Determine the (x, y) coordinate at the center of the cell enclosing the given text.  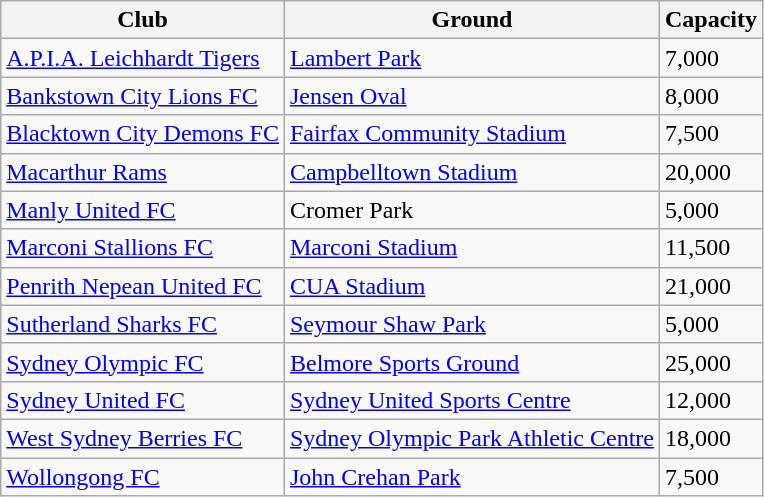
Wollongong FC (143, 477)
A.P.I.A. Leichhardt Tigers (143, 58)
Fairfax Community Stadium (472, 134)
Sydney Olympic Park Athletic Centre (472, 438)
8,000 (710, 96)
Sydney United Sports Centre (472, 400)
11,500 (710, 248)
25,000 (710, 362)
Seymour Shaw Park (472, 324)
18,000 (710, 438)
West Sydney Berries FC (143, 438)
20,000 (710, 172)
21,000 (710, 286)
Lambert Park (472, 58)
7,000 (710, 58)
Penrith Nepean United FC (143, 286)
Bankstown City Lions FC (143, 96)
Sydney United FC (143, 400)
Jensen Oval (472, 96)
Marconi Stallions FC (143, 248)
Sutherland Sharks FC (143, 324)
Campbelltown Stadium (472, 172)
Macarthur Rams (143, 172)
Club (143, 20)
Cromer Park (472, 210)
Ground (472, 20)
Manly United FC (143, 210)
John Crehan Park (472, 477)
Blacktown City Demons FC (143, 134)
Marconi Stadium (472, 248)
CUA Stadium (472, 286)
12,000 (710, 400)
Sydney Olympic FC (143, 362)
Capacity (710, 20)
Belmore Sports Ground (472, 362)
